Return (x, y) of the center of cell containing provided text 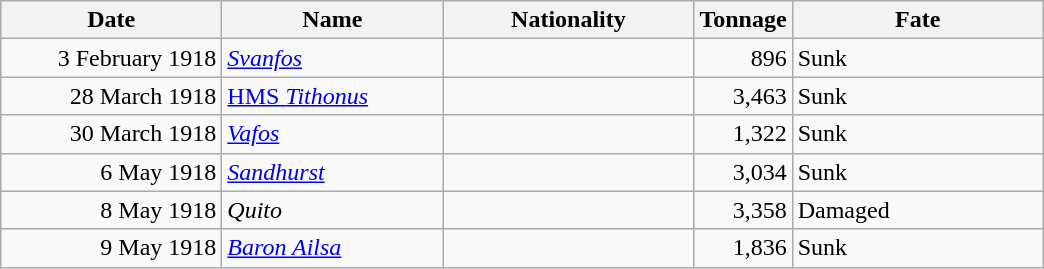
3,358 (743, 210)
Fate (918, 20)
Tonnage (743, 20)
3 February 1918 (112, 58)
1,322 (743, 134)
3,463 (743, 96)
Date (112, 20)
Vafos (332, 134)
HMS Tithonus (332, 96)
3,034 (743, 172)
8 May 1918 (112, 210)
Quito (332, 210)
Nationality (568, 20)
896 (743, 58)
1,836 (743, 248)
28 March 1918 (112, 96)
30 March 1918 (112, 134)
6 May 1918 (112, 172)
Sandhurst (332, 172)
Name (332, 20)
Damaged (918, 210)
9 May 1918 (112, 248)
Svanfos (332, 58)
Baron Ailsa (332, 248)
